Return the [X, Y] coordinate for the center point of the cell that contains the specified text.  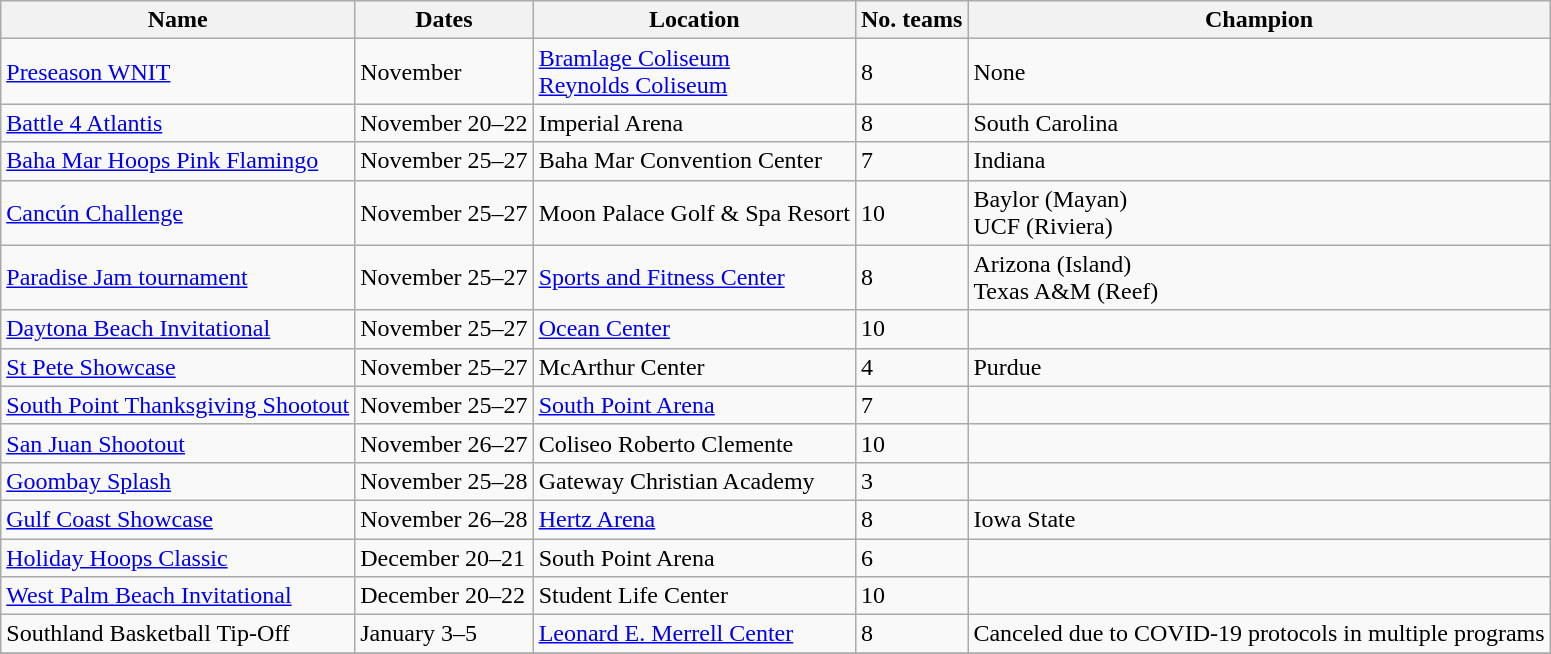
South Point Thanksgiving Shootout [178, 405]
Dates [444, 20]
West Palm Beach Invitational [178, 596]
Cancún Challenge [178, 212]
Paradise Jam tournament [178, 278]
None [1259, 72]
January 3–5 [444, 634]
Sports and Fitness Center [694, 278]
Gateway Christian Academy [694, 481]
Indiana [1259, 161]
McArthur Center [694, 367]
Imperial Arena [694, 123]
Arizona (Island) Texas A&M (Reef) [1259, 278]
Southland Basketball Tip-Off [178, 634]
Leonard E. Merrell Center [694, 634]
Daytona Beach Invitational [178, 329]
3 [911, 481]
Bramlage Coliseum Reynolds Coliseum [694, 72]
Canceled due to COVID-19 protocols in multiple programs [1259, 634]
Purdue [1259, 367]
Baha Mar Hoops Pink Flamingo [178, 161]
4 [911, 367]
Name [178, 20]
December 20–22 [444, 596]
November [444, 72]
December 20–21 [444, 557]
Baylor (Mayan) UCF (Riviera) [1259, 212]
St Pete Showcase [178, 367]
6 [911, 557]
Coliseo Roberto Clemente [694, 443]
Ocean Center [694, 329]
Iowa State [1259, 519]
Moon Palace Golf & Spa Resort [694, 212]
Goombay Splash [178, 481]
November 20–22 [444, 123]
November 25–28 [444, 481]
November 26–28 [444, 519]
No. teams [911, 20]
South Carolina [1259, 123]
Student Life Center [694, 596]
San Juan Shootout [178, 443]
Location [694, 20]
November 26–27 [444, 443]
Battle 4 Atlantis [178, 123]
Gulf Coast Showcase [178, 519]
Champion [1259, 20]
Holiday Hoops Classic [178, 557]
Baha Mar Convention Center [694, 161]
Hertz Arena [694, 519]
Preseason WNIT [178, 72]
